Scan for the cell matching the given text and deliver its (X, Y) coordinate at center. 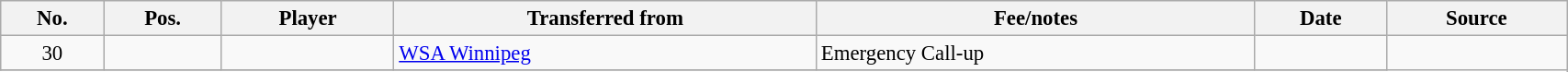
Source (1476, 18)
Player (308, 18)
Transferred from (605, 18)
No. (52, 18)
WSA Winnipeg (605, 54)
Date (1321, 18)
Fee/notes (1036, 18)
30 (52, 54)
Emergency Call-up (1036, 54)
Pos. (163, 18)
